Search for the cell housing the specified text and yield its [X, Y] center coordinate. 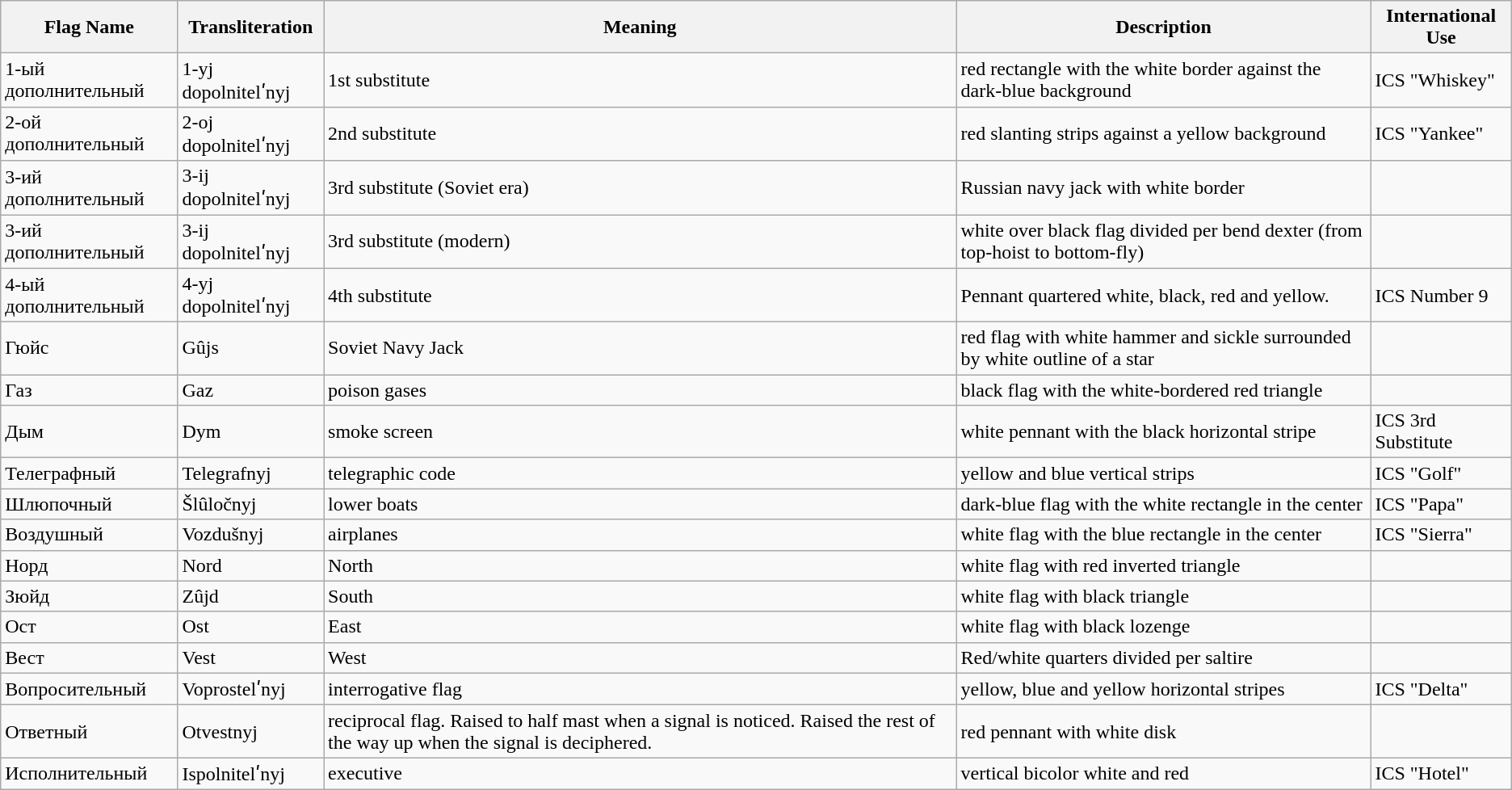
East [640, 627]
Вопросительный [89, 689]
red slanting strips against a yellow background [1163, 134]
Soviet Navy Jack [640, 349]
2nd substitute [640, 134]
Газ [89, 390]
Шлюпочный [89, 504]
ICS "Sierra" [1441, 535]
Ispolnitelʹnyj [250, 774]
red rectangle with the white border against the dark-blue background [1163, 81]
ICS "Whiskey" [1441, 81]
1-yj dopolnitelʹnyj [250, 81]
lower boats [640, 504]
3rd substitute (modern) [640, 242]
Zûjd [250, 596]
Vest [250, 658]
white flag with the blue rectangle in the center [1163, 535]
Гюйс [89, 349]
Nord [250, 565]
Transliteration [250, 27]
Дым [89, 431]
ICS Number 9 [1441, 296]
West [640, 658]
3rd substitute (Soviet era) [640, 187]
Russian navy jack with white border [1163, 187]
white flag with black triangle [1163, 596]
Ответный [89, 732]
executive [640, 774]
ICS "Hotel" [1441, 774]
Otvestnyj [250, 732]
Ост [89, 627]
Pennant quartered white, black, red and yellow. [1163, 296]
International Use [1441, 27]
Телеграфный [89, 473]
airplanes [640, 535]
ICS "Golf" [1441, 473]
South [640, 596]
telegraphic code [640, 473]
dark-blue flag with the white rectangle in the center [1163, 504]
1-ый дополнительный [89, 81]
black flag with the white-bordered red triangle [1163, 390]
ICS "Papa" [1441, 504]
Ost [250, 627]
red flag with white hammer and sickle surrounded by white outline of a star [1163, 349]
2-ой дополнительный [89, 134]
white pennant with the black horizontal stripe [1163, 431]
4th substitute [640, 296]
reciprocal flag. Raised to half mast when a signal is noticed. Raised the rest of the way up when the signal is deciphered. [640, 732]
Зюйд [89, 596]
Воздушный [89, 535]
Vozdušnyj [250, 535]
Исполнительный [89, 774]
yellow, blue and yellow horizontal stripes [1163, 689]
red pennant with white disk [1163, 732]
Вест [89, 658]
ICS "Delta" [1441, 689]
Description [1163, 27]
white over black flag divided per bend dexter (from top-hoist to bottom-fly) [1163, 242]
smoke screen [640, 431]
ICS 3rd Substitute [1441, 431]
Flag Name [89, 27]
Voprostelʹnyj [250, 689]
yellow and blue vertical strips [1163, 473]
Telegrafnyj [250, 473]
Норд [89, 565]
North [640, 565]
Red/white quarters divided per saltire [1163, 658]
vertical bicolor white and red [1163, 774]
ICS "Yankee" [1441, 134]
Dym [250, 431]
Gûjs [250, 349]
white flag with red inverted triangle [1163, 565]
Gaz [250, 390]
interrogative flag [640, 689]
poison gases [640, 390]
Meaning [640, 27]
Šlûločnyj [250, 504]
2-оj dopolnitelʹnyj [250, 134]
4-yj dopolnitelʹnyj [250, 296]
4-ый дополнительный [89, 296]
1st substitute [640, 81]
white flag with black lozenge [1163, 627]
